Pinpoint the cell where the given text exists, returning its (X, Y) midpoint coordinate. 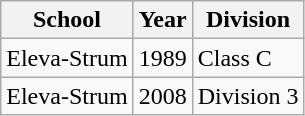
School (67, 20)
Division (248, 20)
Division 3 (248, 96)
Class C (248, 58)
1989 (162, 58)
Year (162, 20)
2008 (162, 96)
